Find where the given text appears and provide that cell's center as [x, y] coordinate. 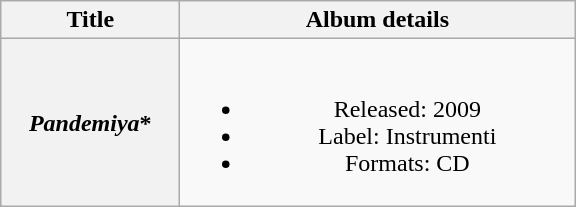
Released: 2009Label: InstrumentiFormats: CD [378, 122]
Pandemiya* [90, 122]
Album details [378, 20]
Title [90, 20]
